Return (X, Y) of the center of cell containing provided text 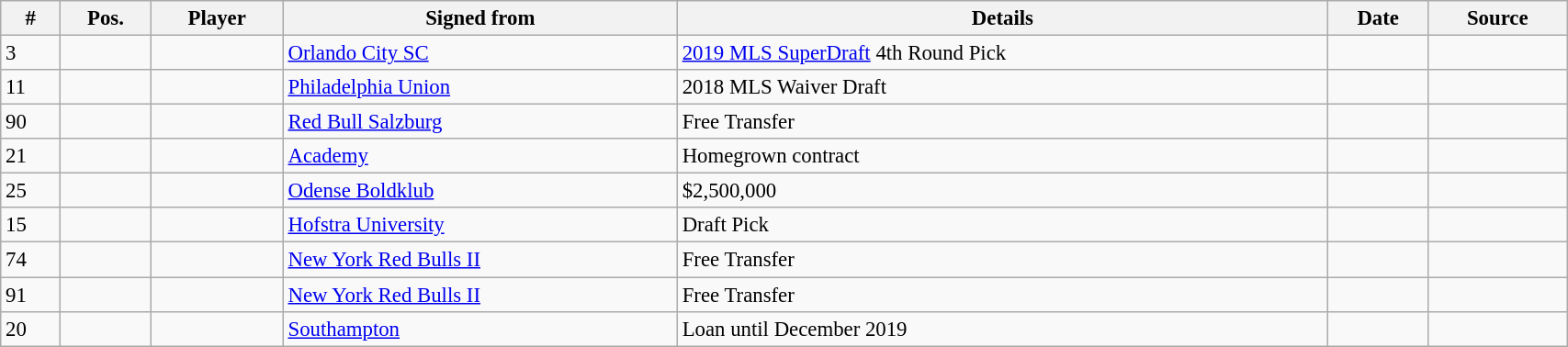
11 (31, 87)
Source (1497, 18)
20 (31, 329)
Signed from (479, 18)
2019 MLS SuperDraft 4th Round Pick (1002, 53)
21 (31, 156)
2018 MLS Waiver Draft (1002, 87)
Loan until December 2019 (1002, 329)
Philadelphia Union (479, 87)
Academy (479, 156)
Hofstra University (479, 225)
74 (31, 260)
Red Bull Salzburg (479, 122)
Southampton (479, 329)
25 (31, 191)
Draft Pick (1002, 225)
3 (31, 53)
91 (31, 295)
Homegrown contract (1002, 156)
Pos. (106, 18)
$2,500,000 (1002, 191)
Odense Boldklub (479, 191)
Details (1002, 18)
# (31, 18)
15 (31, 225)
Orlando City SC (479, 53)
Player (217, 18)
Date (1378, 18)
90 (31, 122)
